Detect which cell encompasses the target text, then output its [X, Y] center coordinate. 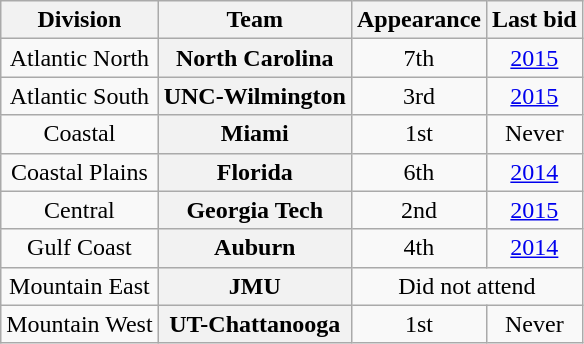
Division [80, 20]
Appearance [418, 20]
North Carolina [254, 58]
UT-Chattanooga [254, 324]
7th [418, 58]
Gulf Coast [80, 248]
Central [80, 210]
Team [254, 20]
Mountain East [80, 286]
Atlantic North [80, 58]
3rd [418, 96]
Coastal Plains [80, 172]
2nd [418, 210]
Last bid [534, 20]
Florida [254, 172]
Did not attend [466, 286]
4th [418, 248]
JMU [254, 286]
Georgia Tech [254, 210]
6th [418, 172]
Atlantic South [80, 96]
UNC-Wilmington [254, 96]
Coastal [80, 134]
Mountain West [80, 324]
Auburn [254, 248]
Miami [254, 134]
